Search for the cell housing the specified text and yield its [x, y] center coordinate. 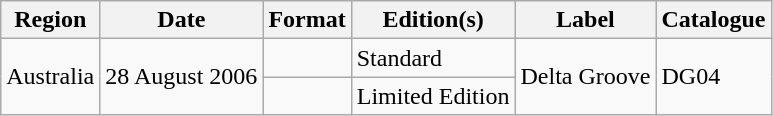
Limited Edition [433, 96]
Edition(s) [433, 20]
DG04 [714, 77]
Format [307, 20]
Australia [50, 77]
Region [50, 20]
Catalogue [714, 20]
28 August 2006 [182, 77]
Delta Groove [586, 77]
Label [586, 20]
Date [182, 20]
Standard [433, 58]
